Output the (X, Y) coordinate of the center of the cell containing the given text.  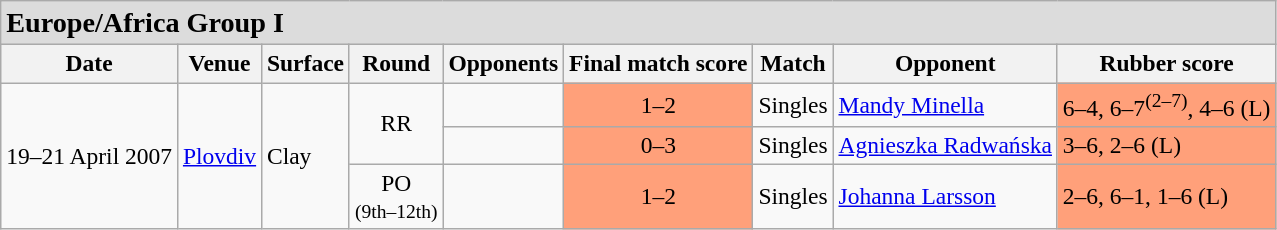
0–3 (658, 145)
Final match score (658, 63)
19–21 April 2007 (90, 156)
3–6, 2–6 (L) (1166, 145)
Match (793, 63)
Clay (306, 156)
Opponent (945, 63)
Surface (306, 63)
6–4, 6–7(2–7), 4–6 (L) (1166, 104)
Rubber score (1166, 63)
Europe/Africa Group I (638, 22)
PO(9th–12th) (396, 196)
Plovdiv (219, 156)
Johanna Larsson (945, 196)
Date (90, 63)
2–6, 6–1, 1–6 (L) (1166, 196)
Round (396, 63)
Mandy Minella (945, 104)
Opponents (504, 63)
RR (396, 123)
Agnieszka Radwańska (945, 145)
Venue (219, 63)
